Scan for the cell matching the given text and deliver its (x, y) coordinate at center. 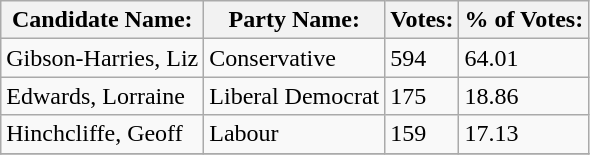
Gibson-Harries, Liz (102, 58)
Conservative (294, 58)
Votes: (422, 20)
64.01 (524, 58)
Hinchcliffe, Geoff (102, 134)
% of Votes: (524, 20)
Labour (294, 134)
Candidate Name: (102, 20)
Party Name: (294, 20)
17.13 (524, 134)
175 (422, 96)
594 (422, 58)
159 (422, 134)
Edwards, Lorraine (102, 96)
Liberal Democrat (294, 96)
18.86 (524, 96)
